Capture the cell that displays the provided text and extract its (X, Y) central coordinate. 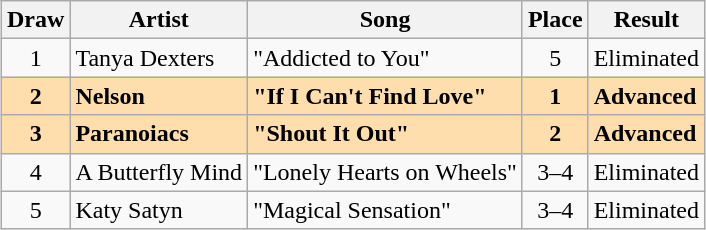
Paranoiacs (159, 134)
"Shout It Out" (386, 134)
"If I Can't Find Love" (386, 96)
Nelson (159, 96)
Katy Satyn (159, 210)
"Addicted to You" (386, 58)
A Butterfly Mind (159, 172)
Draw (36, 20)
"Lonely Hearts on Wheels" (386, 172)
3 (36, 134)
Result (646, 20)
Tanya Dexters (159, 58)
"Magical Sensation" (386, 210)
4 (36, 172)
Artist (159, 20)
Place (555, 20)
Song (386, 20)
